From the cell containing the given text, extract its center point as [x, y] coordinate. 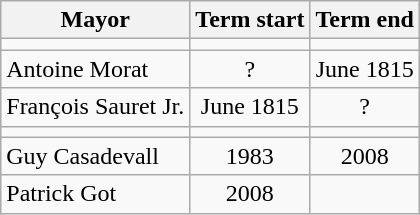
François Sauret Jr. [96, 107]
Term start [250, 20]
Antoine Morat [96, 69]
Patrick Got [96, 194]
Term end [365, 20]
Guy Casadevall [96, 156]
1983 [250, 156]
Mayor [96, 20]
